Find where the given text appears and provide that cell's center as (x, y) coordinate. 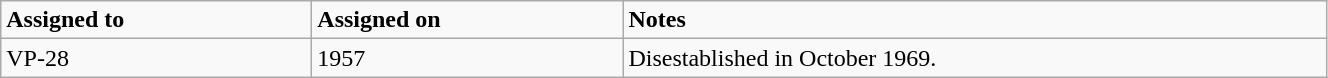
1957 (468, 58)
Notes (975, 20)
Disestablished in October 1969. (975, 58)
Assigned to (156, 20)
VP-28 (156, 58)
Assigned on (468, 20)
